For the text-containing cell, return its midpoint in (x, y) coordinate format. 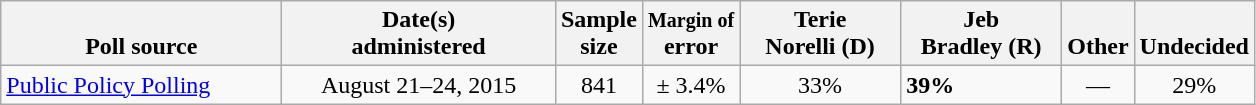
Samplesize (598, 34)
29% (1194, 85)
Public Policy Polling (142, 85)
Poll source (142, 34)
33% (820, 85)
Other (1098, 34)
± 3.4% (690, 85)
841 (598, 85)
Undecided (1194, 34)
— (1098, 85)
Date(s)administered (419, 34)
August 21–24, 2015 (419, 85)
JebBradley (R) (982, 34)
TerieNorelli (D) (820, 34)
Margin oferror (690, 34)
39% (982, 85)
